Search for the cell housing the specified text and yield its [x, y] center coordinate. 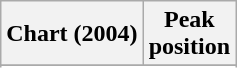
Peakposition [189, 34]
Chart (2004) [72, 34]
